Provide the [x, y] coordinate of the cell's center where the given text is located.  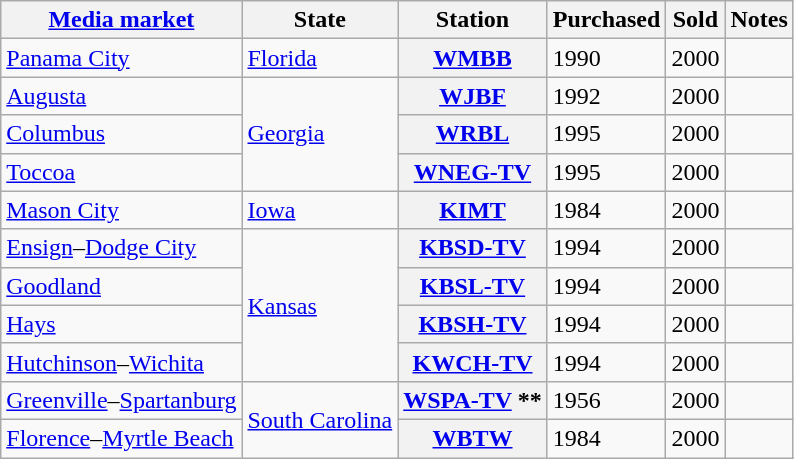
WNEG-TV [473, 172]
Panama City [122, 58]
Station [473, 20]
Florida [320, 58]
Hutchinson–Wichita [122, 362]
Mason City [122, 210]
Goodland [122, 286]
Iowa [320, 210]
South Carolina [320, 419]
Columbus [122, 134]
Greenville–Spartanburg [122, 400]
Augusta [122, 96]
1992 [606, 96]
Ensign–Dodge City [122, 248]
WMBB [473, 58]
WBTW [473, 438]
WRBL [473, 134]
Notes [759, 20]
KWCH-TV [473, 362]
KBSD-TV [473, 248]
KBSL-TV [473, 286]
WSPA-TV ** [473, 400]
WJBF [473, 96]
1990 [606, 58]
Hays [122, 324]
Georgia [320, 134]
KBSH-TV [473, 324]
Purchased [606, 20]
Media market [122, 20]
1956 [606, 400]
Florence–Myrtle Beach [122, 438]
Kansas [320, 305]
State [320, 20]
Sold [696, 20]
KIMT [473, 210]
Toccoa [122, 172]
